Find where the given text appears and provide that cell's center as (x, y) coordinate. 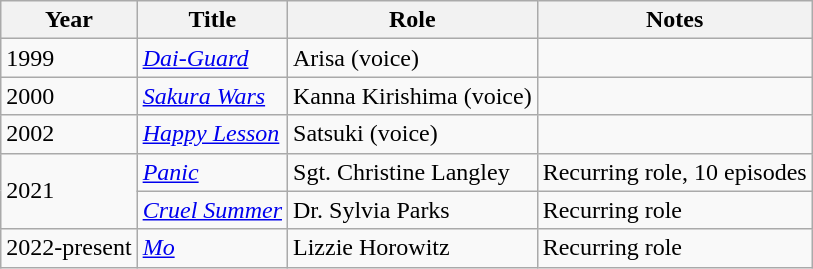
Sgt. Christine Langley (413, 172)
2022-present (69, 248)
Panic (212, 172)
Satsuki (voice) (413, 134)
Sakura Wars (212, 96)
Recurring role, 10 episodes (674, 172)
Dr. Sylvia Parks (413, 210)
Arisa (voice) (413, 58)
Year (69, 20)
2021 (69, 191)
Lizzie Horowitz (413, 248)
2000 (69, 96)
Title (212, 20)
Dai-Guard (212, 58)
Role (413, 20)
1999 (69, 58)
Cruel Summer (212, 210)
2002 (69, 134)
Happy Lesson (212, 134)
Notes (674, 20)
Kanna Kirishima (voice) (413, 96)
Mo (212, 248)
